Determine the (x, y) coordinate at the center of the cell enclosing the given text.  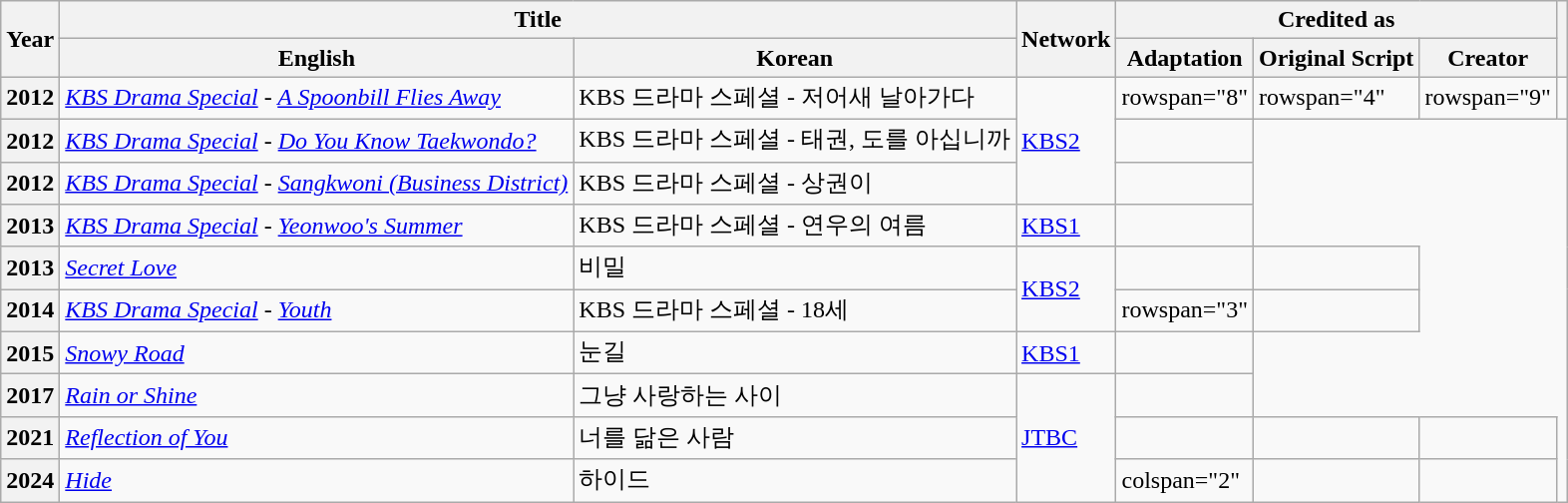
rowspan="8" (1185, 98)
colspan="2" (1185, 481)
Korean (795, 58)
눈길 (795, 353)
2021 (30, 437)
Snowy Road (317, 353)
KBS Drama Special - Youth (317, 311)
Title (539, 20)
KBS Drama Special - Yeonwoo's Summer (317, 226)
KBS Drama Special - A Spoonbill Flies Away (317, 98)
KBS 드라마 스페셜 - 상권이 (795, 184)
Adaptation (1185, 58)
Original Script (1336, 58)
KBS 드라마 스페셜 - 18세 (795, 311)
KBS Drama Special - Sangkwoni (Business District) (317, 184)
KBS 드라마 스페셜 - 태권, 도를 아십니까 (795, 140)
Credited as (1337, 20)
JTBC (1066, 438)
Hide (317, 481)
2015 (30, 353)
rowspan="9" (1488, 98)
하이드 (795, 481)
KBS 드라마 스페셜 - 저어새 날아가다 (795, 98)
KBS Drama Special - Do You Know Taekwondo? (317, 140)
Secret Love (317, 267)
Year (30, 39)
비밀 (795, 267)
그냥 사랑하는 사이 (795, 395)
English (317, 58)
Network (1066, 39)
Reflection of You (317, 437)
rowspan="3" (1185, 311)
rowspan="4" (1336, 98)
Rain or Shine (317, 395)
2017 (30, 395)
너를 닮은 사람 (795, 437)
KBS 드라마 스페셜 - 연우의 여름 (795, 226)
Creator (1488, 58)
2014 (30, 311)
2024 (30, 481)
